Return the (X, Y) coordinate for the center point of the cell that contains the specified text.  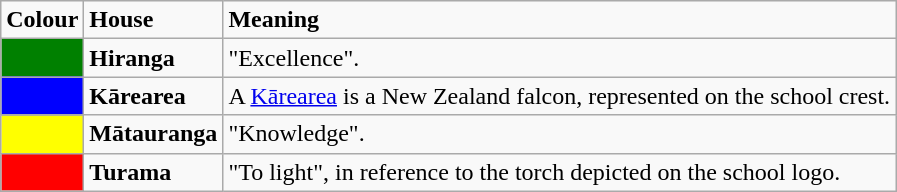
Mātauranga (154, 134)
House (154, 20)
Colour (42, 20)
Meaning (560, 20)
Kārearea (154, 96)
Turama (154, 172)
"Excellence". (560, 58)
A Kārearea is a New Zealand falcon, represented on the school crest. (560, 96)
"Knowledge". (560, 134)
Hiranga (154, 58)
"To light", in reference to the torch depicted on the school logo. (560, 172)
